Identify which cell holds the provided text, then report its (X, Y) central coordinate. 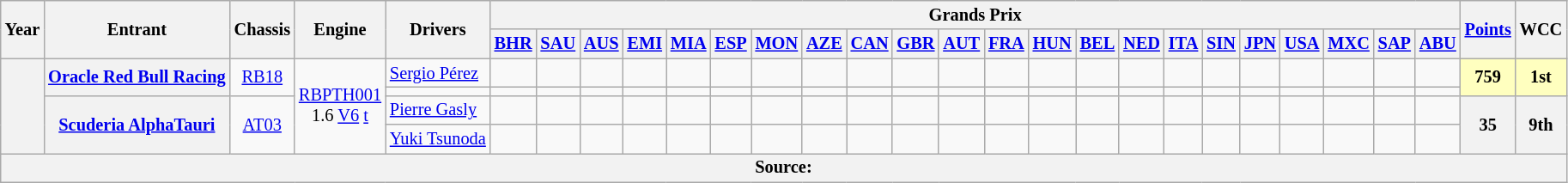
NED (1142, 44)
Drivers (438, 29)
1st (1541, 77)
Oracle Red Bull Racing (137, 77)
GBR (915, 44)
JPN (1261, 44)
USA (1302, 44)
RBPTH0011.6 V6 t (340, 107)
AUT (962, 44)
BHR (514, 44)
Source: (783, 168)
MIA (689, 44)
759 (1488, 77)
BEL (1097, 44)
AT03 (263, 124)
ITA (1183, 44)
Year (22, 29)
EMI (644, 44)
CAN (870, 44)
RB18 (263, 77)
HUN (1053, 44)
WCC (1541, 29)
Scuderia AlphaTauri (137, 124)
MXC (1348, 44)
ESP (730, 44)
SAU (558, 44)
FRA (1006, 44)
Yuki Tsunoda (438, 139)
ABU (1437, 44)
SAP (1395, 44)
Pierre Gasly (438, 110)
Grands Prix (975, 15)
AZE (824, 44)
Points (1488, 29)
35 (1488, 124)
AUS (601, 44)
SIN (1221, 44)
MON (777, 44)
Chassis (263, 29)
9th (1541, 124)
Engine (340, 29)
Sergio Pérez (438, 73)
Entrant (137, 29)
